For the text-containing cell, return its midpoint in [X, Y] coordinate format. 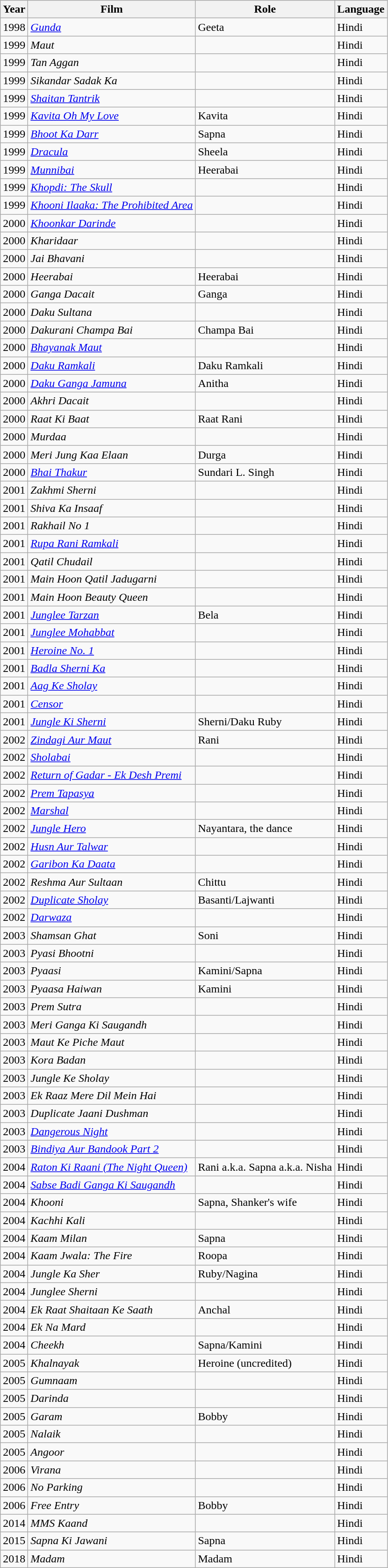
Badla Sherni Ka [112, 668]
Shaitan Tantrik [112, 98]
Dakurani Champa Bai [112, 330]
Nalaik [112, 1434]
Jungle Ka Sher [112, 1274]
Ek Raaz Mere Dil Mein Hai [112, 1096]
Pyasi Bhootni [112, 953]
Bela [265, 615]
Pyaasa Haiwan [112, 989]
Jungle Ki Sherni [112, 722]
Meri Jung Kaa Elaan [112, 454]
Shiva Ka Insaaf [112, 508]
Heroine No. 1 [112, 650]
Raton Ki Raani (The Night Queen) [112, 1167]
Duplicate Sholay [112, 900]
MMS Kaand [112, 1523]
Virana [112, 1470]
Kamini/Sapna [265, 971]
Raat Ki Baat [112, 419]
Prem Sutra [112, 1006]
Bhai Thakur [112, 472]
Sapna/Kamini [265, 1345]
Garibon Ka Daata [112, 864]
Rakhail No 1 [112, 526]
Marshal [112, 811]
Daku Sultana [112, 312]
Sundari L. Singh [265, 472]
Chittu [265, 882]
Rani a.k.a. Sapna a.k.a. Nisha [265, 1167]
Garam [112, 1416]
Darwaza [112, 918]
Rani [265, 739]
2014 [14, 1523]
Kavita [265, 116]
Ganga [265, 294]
Sikandar Sadak Ka [112, 80]
Maut [112, 45]
Akhri Dacait [112, 401]
Main Hoon Qatil Jadugarni [112, 579]
Main Hoon Beauty Queen [112, 597]
Tan Aggan [112, 63]
Ganga Dacait [112, 294]
Heroine (uncredited) [265, 1363]
Zindagi Aur Maut [112, 739]
Bindiya Aur Bandook Part 2 [112, 1149]
Ruby/Nagina [265, 1274]
Shamsan Ghat [112, 935]
Censor [112, 704]
Ek Raat Shaitaan Ke Saath [112, 1309]
2018 [14, 1559]
Kaam Jwala: The Fire [112, 1256]
1998 [14, 27]
Kaam Milan [112, 1238]
Khalnayak [112, 1363]
Dracula [112, 152]
2015 [14, 1541]
Kharidaar [112, 241]
Jai Bhavani [112, 259]
Khooni Ilaaka: The Prohibited Area [112, 205]
Film [112, 9]
Anchal [265, 1309]
Role [265, 9]
Zakhmi Sherni [112, 490]
Bhayanak Maut [112, 348]
Year [14, 9]
Daku Ganga Jamuna [112, 383]
Munnibai [112, 169]
Kamini [265, 989]
Kachhi Kali [112, 1220]
Durga [265, 454]
Basanti/Lajwanti [265, 900]
Bhoot Ka Darr [112, 134]
Cheekh [112, 1345]
Kavita Oh My Love [112, 116]
Soni [265, 935]
Duplicate Jaani Dushman [112, 1114]
Sapna, Shanker's wife [265, 1203]
Gumnaam [112, 1381]
Khopdi: The Skull [112, 187]
Kora Badan [112, 1060]
Murdaa [112, 437]
Ek Na Mard [112, 1327]
Junglee Sherni [112, 1291]
Qatil Chudail [112, 562]
Maut Ke Piche Maut [112, 1042]
Sheela [265, 152]
Sherni/Daku Ruby [265, 722]
Rupa Rani Ramkali [112, 544]
Jungle Ke Sholay [112, 1078]
Meri Ganga Ki Saugandh [112, 1024]
Return of Gadar - Ek Desh Premi [112, 775]
Prem Tapasya [112, 793]
Reshma Aur Sultaan [112, 882]
No Parking [112, 1488]
Gunda [112, 27]
Pyaasi [112, 971]
Sapna Ki Jawani [112, 1541]
Jungle Hero [112, 829]
Aag Ke Sholay [112, 686]
Junglee Tarzan [112, 615]
Roopa [265, 1256]
Sabse Badi Ganga Ki Saugandh [112, 1185]
Geeta [265, 27]
Nayantara, the dance [265, 829]
Raat Rani [265, 419]
Angoor [112, 1452]
Khooni [112, 1203]
Junglee Mohabbat [112, 633]
Husn Aur Talwar [112, 846]
Darinda [112, 1399]
Free Entry [112, 1505]
Khoonkar Darinde [112, 223]
Anitha [265, 383]
Sholabai [112, 757]
Dangerous Night [112, 1131]
Champa Bai [265, 330]
Language [361, 9]
